Return the (x, y) coordinate for the center point of the cell that contains the specified text.  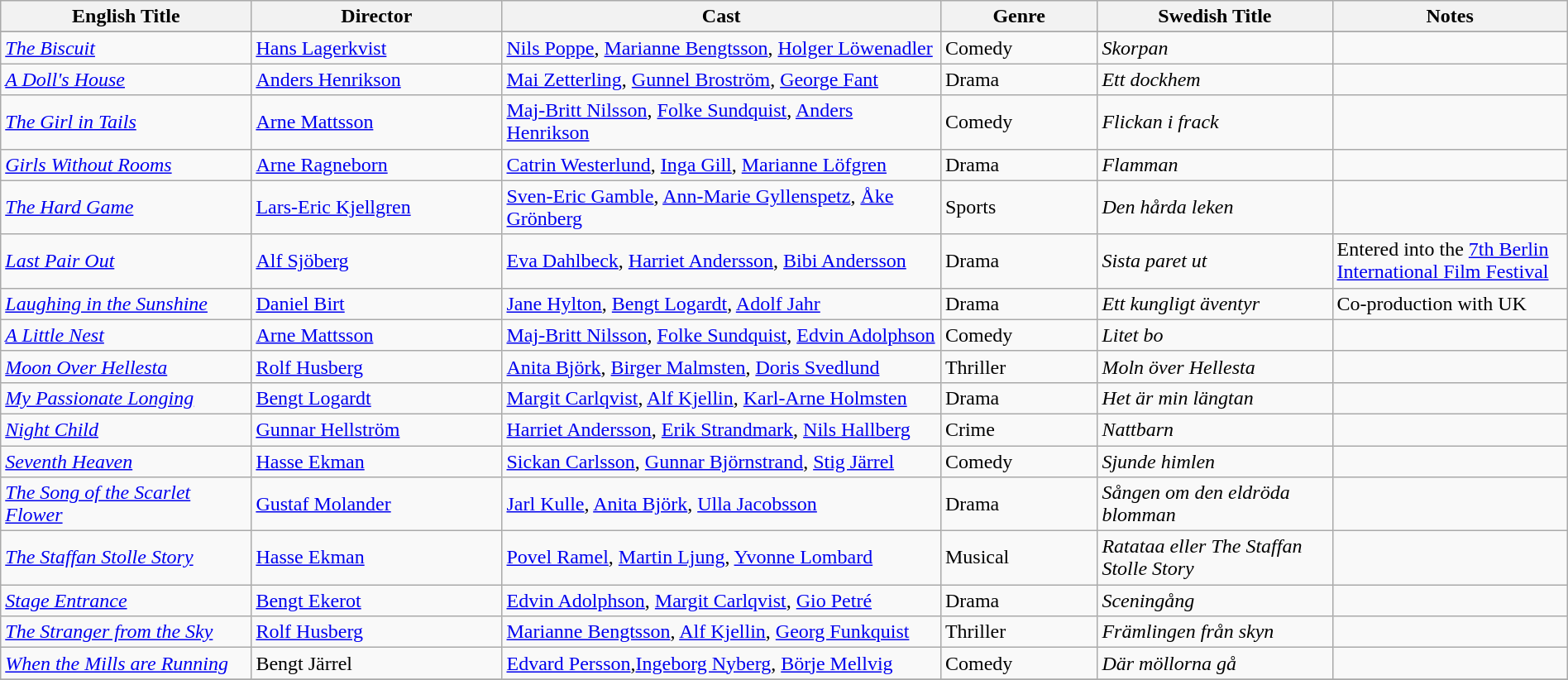
The Staffan Stolle Story (126, 558)
Laughing in the Sunshine (126, 304)
Night Child (126, 429)
Där möllorna gå (1215, 663)
Den hårda leken (1215, 207)
Ett kungligt äventyr (1215, 304)
Last Pair Out (126, 261)
Gustaf Molander (377, 505)
A Little Nest (126, 335)
Daniel Birt (377, 304)
Musical (1019, 558)
Edvin Adolphson, Margit Carlqvist, Gio Petré (721, 601)
Moln över Hellesta (1215, 366)
Alf Sjöberg (377, 261)
Anita Björk, Birger Malmsten, Doris Svedlund (721, 366)
English Title (126, 17)
Nils Poppe, Marianne Bengtsson, Holger Löwenadler (721, 48)
Seventh Heaven (126, 461)
Director (377, 17)
A Doll's House (126, 79)
Catrin Westerlund, Inga Gill, Marianne Löfgren (721, 165)
Stage Entrance (126, 601)
Jarl Kulle, Anita Björk, Ulla Jacobsson (721, 505)
Sven-Eric Gamble, Ann-Marie Gyllenspetz, Åke Grönberg (721, 207)
The Stranger from the Sky (126, 632)
Maj-Britt Nilsson, Folke Sundquist, Anders Henrikson (721, 122)
Edvard Persson,Ingeborg Nyberg, Börje Mellvig (721, 663)
Entered into the 7th Berlin International Film Festival (1450, 261)
Mai Zetterling, Gunnel Broström, George Fant (721, 79)
Anders Henrikson (377, 79)
Eva Dahlbeck, Harriet Andersson, Bibi Andersson (721, 261)
Cast (721, 17)
Ett dockhem (1215, 79)
Marianne Bengtsson, Alf Kjellin, Georg Funkquist (721, 632)
Flamman (1215, 165)
Jane Hylton, Bengt Logardt, Adolf Jahr (721, 304)
My Passionate Longing (126, 398)
Sången om den eldröda blomman (1215, 505)
Moon Over Hellesta (126, 366)
Nattbarn (1215, 429)
Gunnar Hellström (377, 429)
Bengt Ekerot (377, 601)
Notes (1450, 17)
Flickan i frack (1215, 122)
Arne Ragneborn (377, 165)
Främlingen från skyn (1215, 632)
Bengt Logardt (377, 398)
Bengt Järrel (377, 663)
Hans Lagerkvist (377, 48)
The Biscuit (126, 48)
Sista paret ut (1215, 261)
Het är min längtan (1215, 398)
Skorpan (1215, 48)
Sjunde himlen (1215, 461)
Harriet Andersson, Erik Strandmark, Nils Hallberg (721, 429)
Lars-Eric Kjellgren (377, 207)
When the Mills are Running (126, 663)
Co-production with UK (1450, 304)
The Girl in Tails (126, 122)
The Song of the Scarlet Flower (126, 505)
Litet bo (1215, 335)
Maj-Britt Nilsson, Folke Sundquist, Edvin Adolphson (721, 335)
The Hard Game (126, 207)
Sports (1019, 207)
Sickan Carlsson, Gunnar Björnstrand, Stig Järrel (721, 461)
Swedish Title (1215, 17)
Margit Carlqvist, Alf Kjellin, Karl-Arne Holmsten (721, 398)
Crime (1019, 429)
Genre (1019, 17)
Sceningång (1215, 601)
Ratataa eller The Staffan Stolle Story (1215, 558)
Povel Ramel, Martin Ljung, Yvonne Lombard (721, 558)
Girls Without Rooms (126, 165)
